Output the (x, y) coordinate of the center of the cell containing the given text.  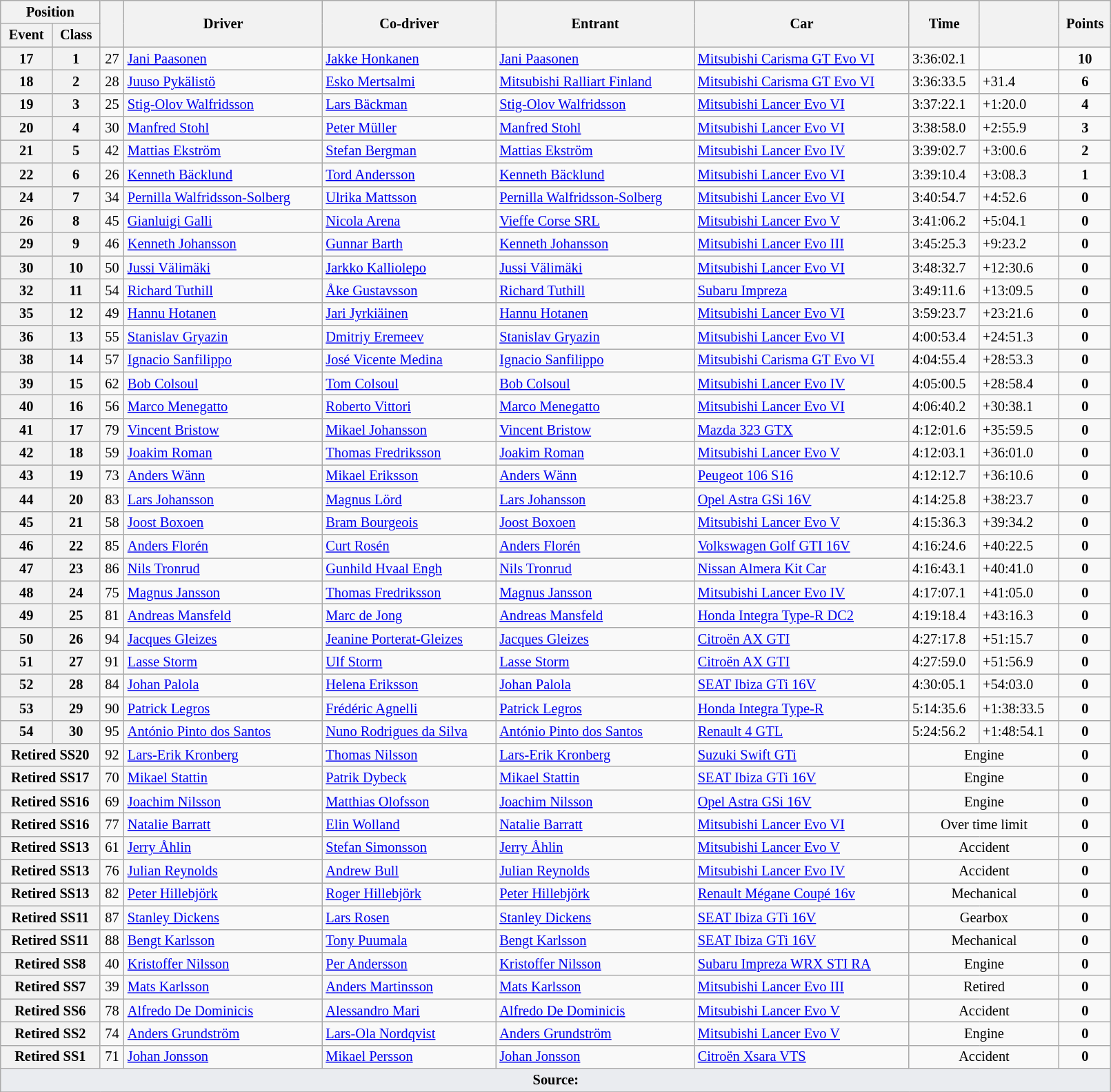
Retired SS2 (50, 1033)
+3:00.6 (1019, 151)
8 (76, 221)
48 (26, 593)
+41:05.0 (1019, 593)
+35:59.5 (1019, 430)
82 (112, 894)
73 (112, 476)
+28:58.4 (1019, 384)
+2:55.9 (1019, 128)
Tord Andersson (409, 175)
83 (112, 499)
Over time limit (984, 824)
Peugeot 106 S16 (801, 476)
Matthias Olofsson (409, 802)
+28:53.3 (1019, 360)
Vieffe Corse SRL (594, 221)
36 (26, 337)
Stefan Simonsson (409, 848)
9 (76, 244)
95 (112, 732)
5:24:56.2 (944, 732)
Driver (223, 23)
4:17:07.1 (944, 593)
4:15:36.3 (944, 523)
+54:03.0 (1019, 685)
92 (112, 755)
38 (26, 360)
5 (76, 151)
41 (26, 430)
12 (76, 314)
43 (26, 476)
+39:34.2 (1019, 523)
3:39:10.4 (944, 175)
Nissan Almera Kit Car (801, 569)
+1:20.0 (1019, 105)
Nuno Rodrigues da Silva (409, 732)
78 (112, 1011)
4:06:40.2 (944, 406)
4:19:18.4 (944, 615)
86 (112, 569)
3:49:11.6 (944, 290)
Esko Mertsalmi (409, 81)
Lars Bäckman (409, 105)
Retired SS17 (50, 778)
Source: (556, 1080)
Bram Bourgeois (409, 523)
4:16:24.6 (944, 546)
Per Andersson (409, 964)
+30:38.1 (1019, 406)
Andrew Bull (409, 871)
+38:23.7 (1019, 499)
Jari Jyrkiäinen (409, 314)
44 (26, 499)
+24:51.3 (1019, 337)
Tony Puumala (409, 941)
47 (26, 569)
Alessandro Mari (409, 1011)
Renault 4 GTL (801, 732)
3:37:22.1 (944, 105)
+31.4 (1019, 81)
+36:01.0 (1019, 453)
Gunnar Barth (409, 244)
5:14:35.6 (944, 708)
23 (76, 569)
Mikael Persson (409, 1057)
Helena Eriksson (409, 685)
Gearbox (984, 917)
Peter Müller (409, 128)
Patrik Dybeck (409, 778)
Jakke Honkanen (409, 59)
+12:30.6 (1019, 268)
Retired SS6 (50, 1011)
Mitsubishi Ralliart Finland (594, 81)
Nicola Arena (409, 221)
+1:48:54.1 (1019, 732)
+13:09.5 (1019, 290)
3:36:02.1 (944, 59)
15 (76, 384)
81 (112, 615)
Åke Gustavsson (409, 290)
Elin Wolland (409, 824)
Event (26, 35)
61 (112, 848)
52 (26, 685)
Juuso Pykälistö (223, 81)
3:39:02.7 (944, 151)
Subaru Impreza WRX STI RA (801, 964)
Retired SS8 (50, 964)
4:27:59.0 (944, 662)
71 (112, 1057)
Class (76, 35)
Frédéric Agnelli (409, 708)
+40:41.0 (1019, 569)
Lars-Ola Nordqvist (409, 1033)
Honda Integra Type-R (801, 708)
Dmitriy Eremeev (409, 337)
34 (112, 198)
Gunhild Hvaal Engh (409, 569)
Mikael Johansson (409, 430)
José Vicente Medina (409, 360)
90 (112, 708)
Lars Rosen (409, 917)
16 (76, 406)
91 (112, 662)
4:04:55.4 (944, 360)
4:00:53.4 (944, 337)
Roger Hillebjörk (409, 894)
Jeanine Porterat-Gleizes (409, 639)
Curt Rosén (409, 546)
75 (112, 593)
4:16:43.1 (944, 569)
Retired SS7 (50, 987)
Co-driver (409, 23)
85 (112, 546)
Entrant (594, 23)
59 (112, 453)
4:27:17.8 (944, 639)
3:38:58.0 (944, 128)
53 (26, 708)
Time (944, 23)
+40:22.5 (1019, 546)
88 (112, 941)
84 (112, 685)
Marc de Jong (409, 615)
32 (26, 290)
62 (112, 384)
3:59:23.7 (944, 314)
4:12:12.7 (944, 476)
3:36:33.5 (944, 81)
+43:16.3 (1019, 615)
7 (76, 198)
74 (112, 1033)
Car (801, 23)
+5:04.1 (1019, 221)
Retired SS1 (50, 1057)
4:30:05.1 (944, 685)
+23:21.6 (1019, 314)
Ulf Storm (409, 662)
13 (76, 337)
Stefan Bergman (409, 151)
Ulrika Mattsson (409, 198)
Gianluigi Galli (223, 221)
Mazda 323 GTX (801, 430)
+51:15.7 (1019, 639)
Volkswagen Golf GTI 16V (801, 546)
87 (112, 917)
Thomas Nilsson (409, 755)
3:40:54.7 (944, 198)
Retired SS20 (50, 755)
+51:56.9 (1019, 662)
69 (112, 802)
4:12:01.6 (944, 430)
Magnus Lörd (409, 499)
4:05:00.5 (944, 384)
+36:10.6 (1019, 476)
3:41:06.2 (944, 221)
Anders Martinsson (409, 987)
94 (112, 639)
4:12:03.1 (944, 453)
55 (112, 337)
51 (26, 662)
4:14:25.8 (944, 499)
35 (26, 314)
Subaru Impreza (801, 290)
Retired (984, 987)
+1:38:33.5 (1019, 708)
3:45:25.3 (944, 244)
58 (112, 523)
79 (112, 430)
Roberto Vittori (409, 406)
+3:08.3 (1019, 175)
11 (76, 290)
70 (112, 778)
56 (112, 406)
76 (112, 871)
3:48:32.7 (944, 268)
Honda Integra Type-R DC2 (801, 615)
Mikael Eriksson (409, 476)
Suzuki Swift GTi (801, 755)
57 (112, 360)
+4:52.6 (1019, 198)
Position (50, 12)
Points (1085, 23)
77 (112, 824)
Tom Colsoul (409, 384)
Renault Mégane Coupé 16v (801, 894)
14 (76, 360)
+9:23.2 (1019, 244)
Citroën Xsara VTS (801, 1057)
Jarkko Kalliolepo (409, 268)
